Scan for the cell matching the given text and deliver its (X, Y) coordinate at center. 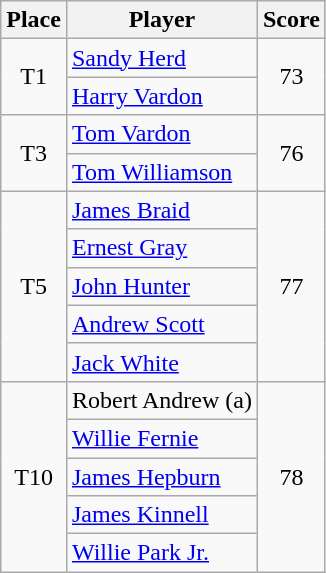
Tom Williamson (162, 172)
77 (291, 286)
Score (291, 20)
Harry Vardon (162, 96)
Ernest Gray (162, 248)
T1 (34, 77)
T5 (34, 286)
78 (291, 476)
Jack White (162, 362)
Sandy Herd (162, 58)
Place (34, 20)
James Braid (162, 210)
James Kinnell (162, 515)
Player (162, 20)
Andrew Scott (162, 324)
T3 (34, 153)
T10 (34, 476)
Tom Vardon (162, 134)
Willie Fernie (162, 438)
73 (291, 77)
Robert Andrew (a) (162, 400)
John Hunter (162, 286)
James Hepburn (162, 477)
76 (291, 153)
Willie Park Jr. (162, 553)
